Pinpoint the cell where the given text exists, returning its [x, y] midpoint coordinate. 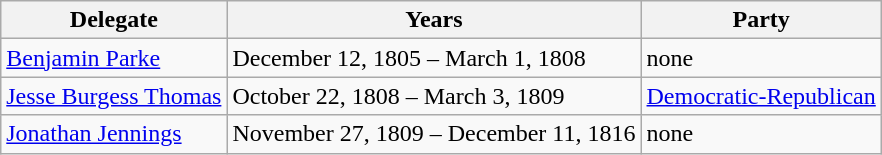
Delegate [114, 20]
Jesse Burgess Thomas [114, 96]
December 12, 1805 – March 1, 1808 [434, 58]
November 27, 1809 – December 11, 1816 [434, 134]
Democratic-Republican [761, 96]
Benjamin Parke [114, 58]
October 22, 1808 – March 3, 1809 [434, 96]
Years [434, 20]
Jonathan Jennings [114, 134]
Party [761, 20]
